Detect which cell encompasses the target text, then output its (x, y) center coordinate. 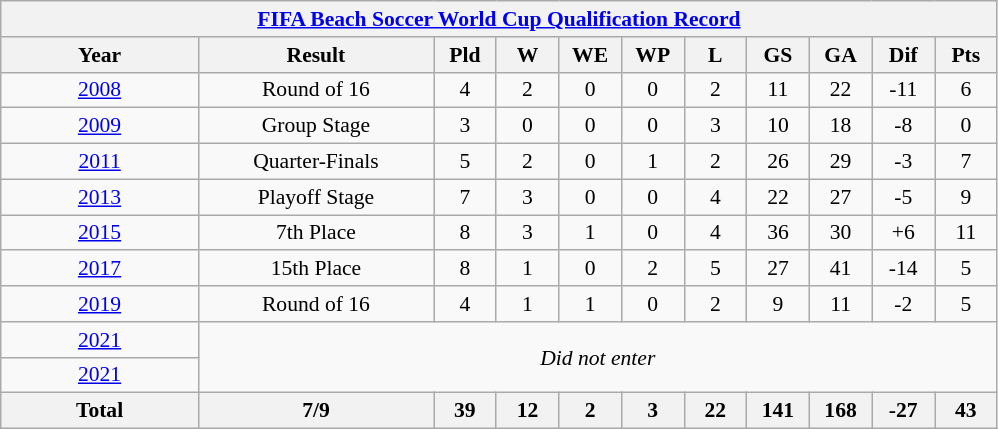
2008 (100, 90)
-2 (904, 304)
-27 (904, 411)
L (716, 55)
36 (778, 233)
-8 (904, 126)
15th Place (316, 269)
WE (590, 55)
+6 (904, 233)
7th Place (316, 233)
-11 (904, 90)
Playoff Stage (316, 197)
43 (966, 411)
WP (652, 55)
-3 (904, 162)
10 (778, 126)
2019 (100, 304)
2015 (100, 233)
Result (316, 55)
18 (840, 126)
7/9 (316, 411)
26 (778, 162)
Year (100, 55)
Total (100, 411)
W (528, 55)
Dif (904, 55)
30 (840, 233)
141 (778, 411)
39 (466, 411)
-5 (904, 197)
12 (528, 411)
GA (840, 55)
Group Stage (316, 126)
6 (966, 90)
41 (840, 269)
Quarter-Finals (316, 162)
FIFA Beach Soccer World Cup Qualification Record (499, 19)
2009 (100, 126)
GS (778, 55)
Pld (466, 55)
Did not enter (598, 358)
29 (840, 162)
2011 (100, 162)
168 (840, 411)
-14 (904, 269)
2013 (100, 197)
2017 (100, 269)
Pts (966, 55)
